For the text-containing cell, return its midpoint in (x, y) coordinate format. 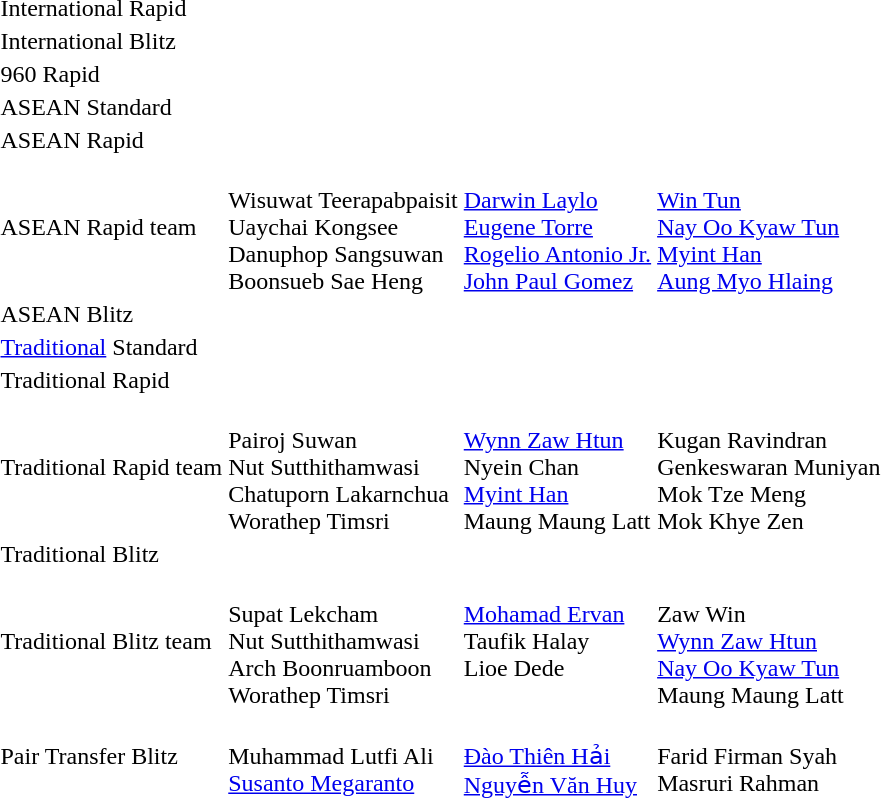
Pairoj SuwanNut SutthithamwasiChatuporn LakarnchuaWorathep Timsri (343, 467)
Mohamad ErvanTaufik HalayLioe Dede (557, 641)
Darwin LayloEugene TorreRogelio Antonio Jr.John Paul Gomez (557, 227)
Wynn Zaw HtunNyein ChanMyint HanMaung Maung Latt (557, 467)
Supat LekchamNut SutthithamwasiArch BoonruamboonWorathep Timsri (343, 641)
Wisuwat TeerapabpaisitUaychai KongseeDanuphop SangsuwanBoonsueb Sae Heng (343, 227)
